For the text-containing cell, return its midpoint in [x, y] coordinate format. 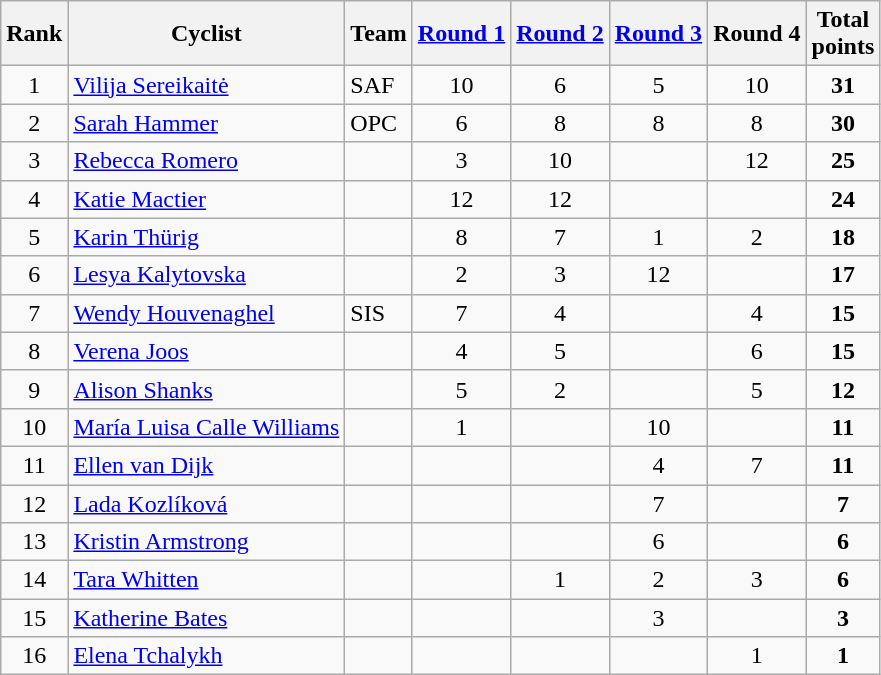
Team [379, 34]
Lada Kozlíková [206, 503]
24 [843, 199]
Sarah Hammer [206, 123]
Katherine Bates [206, 618]
Round 3 [658, 34]
Lesya Kalytovska [206, 275]
Vilija Sereikaitė [206, 85]
Alison Shanks [206, 389]
9 [34, 389]
Totalpoints [843, 34]
Rank [34, 34]
Round 1 [461, 34]
Karin Thürig [206, 237]
16 [34, 656]
25 [843, 161]
Cyclist [206, 34]
Verena Joos [206, 351]
Kristin Armstrong [206, 542]
SIS [379, 313]
Ellen van Dijk [206, 465]
14 [34, 580]
María Luisa Calle Williams [206, 427]
Elena Tchalykh [206, 656]
Round 2 [560, 34]
Katie Mactier [206, 199]
17 [843, 275]
OPC [379, 123]
Rebecca Romero [206, 161]
13 [34, 542]
31 [843, 85]
Tara Whitten [206, 580]
30 [843, 123]
Round 4 [757, 34]
Wendy Houvenaghel [206, 313]
18 [843, 237]
SAF [379, 85]
